Scan for the cell matching the given text and deliver its [x, y] coordinate at center. 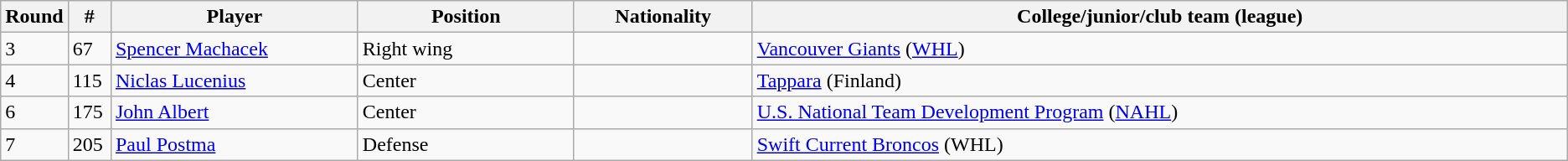
Defense [466, 144]
Tappara (Finland) [1159, 80]
Vancouver Giants (WHL) [1159, 49]
205 [89, 144]
67 [89, 49]
Player [235, 17]
6 [34, 112]
Right wing [466, 49]
7 [34, 144]
Spencer Machacek [235, 49]
Round [34, 17]
Swift Current Broncos (WHL) [1159, 144]
U.S. National Team Development Program (NAHL) [1159, 112]
# [89, 17]
175 [89, 112]
Position [466, 17]
115 [89, 80]
Nationality [663, 17]
Niclas Lucenius [235, 80]
John Albert [235, 112]
College/junior/club team (league) [1159, 17]
3 [34, 49]
4 [34, 80]
Paul Postma [235, 144]
